Search for the cell housing the specified text and yield its [x, y] center coordinate. 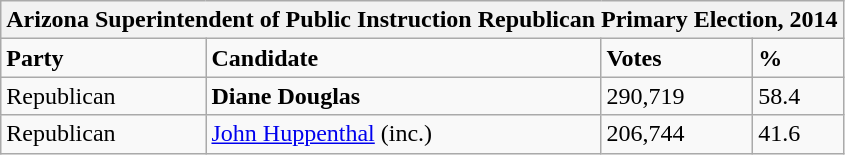
206,744 [677, 134]
290,719 [677, 96]
John Huppenthal (inc.) [404, 134]
Candidate [404, 58]
% [798, 58]
41.6 [798, 134]
Arizona Superintendent of Public Instruction Republican Primary Election, 2014 [422, 20]
Diane Douglas [404, 96]
58.4 [798, 96]
Votes [677, 58]
Party [104, 58]
